Detect which cell encompasses the target text, then output its [X, Y] center coordinate. 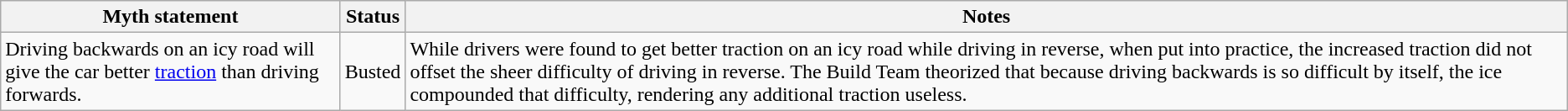
Status [373, 17]
Myth statement [171, 17]
Notes [987, 17]
Busted [373, 71]
Driving backwards on an icy road will give the car better traction than driving forwards. [171, 71]
